Output the (x, y) coordinate of the center of the cell containing the given text.  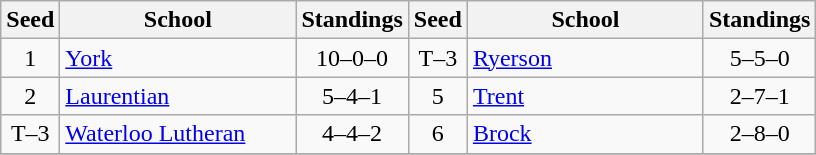
Waterloo Lutheran (178, 134)
2 (30, 96)
Ryerson (585, 58)
2–7–1 (759, 96)
10–0–0 (352, 58)
York (178, 58)
Laurentian (178, 96)
5–4–1 (352, 96)
2–8–0 (759, 134)
Brock (585, 134)
Trent (585, 96)
5–5–0 (759, 58)
1 (30, 58)
5 (438, 96)
6 (438, 134)
4–4–2 (352, 134)
